Detect which cell encompasses the target text, then output its (x, y) center coordinate. 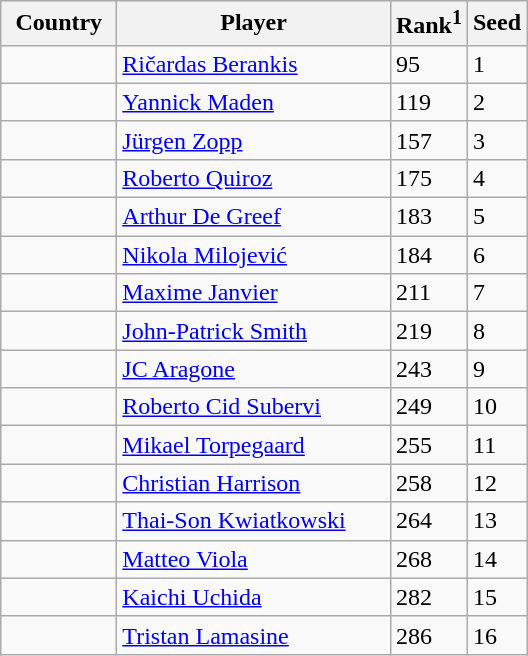
Roberto Quiroz (254, 178)
12 (496, 483)
219 (428, 331)
Mikael Torpegaard (254, 445)
243 (428, 369)
4 (496, 178)
John-Patrick Smith (254, 331)
Matteo Viola (254, 559)
15 (496, 597)
Arthur De Greef (254, 217)
2 (496, 102)
Rank1 (428, 24)
Nikola Milojević (254, 255)
6 (496, 255)
Roberto Cid Subervi (254, 407)
286 (428, 635)
258 (428, 483)
95 (428, 64)
JC Aragone (254, 369)
13 (496, 521)
184 (428, 255)
Maxime Janvier (254, 293)
119 (428, 102)
Player (254, 24)
3 (496, 140)
9 (496, 369)
268 (428, 559)
Country (59, 24)
255 (428, 445)
282 (428, 597)
211 (428, 293)
183 (428, 217)
249 (428, 407)
10 (496, 407)
1 (496, 64)
8 (496, 331)
Jürgen Zopp (254, 140)
Kaichi Uchida (254, 597)
Tristan Lamasine (254, 635)
Seed (496, 24)
Christian Harrison (254, 483)
7 (496, 293)
157 (428, 140)
Ričardas Berankis (254, 64)
Yannick Maden (254, 102)
11 (496, 445)
175 (428, 178)
5 (496, 217)
16 (496, 635)
14 (496, 559)
Thai-Son Kwiatkowski (254, 521)
264 (428, 521)
